Return (X, Y) of the center of cell containing provided text 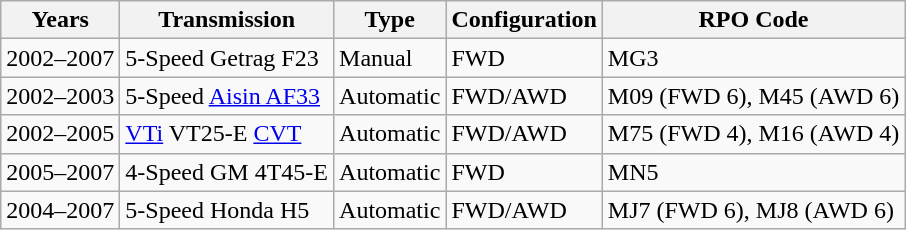
5-Speed Honda H5 (227, 210)
Years (60, 20)
Transmission (227, 20)
2005–2007 (60, 172)
5-Speed Aisin AF33 (227, 96)
2002–2003 (60, 96)
MJ7 (FWD 6), MJ8 (AWD 6) (753, 210)
RPO Code (753, 20)
2002–2007 (60, 58)
Manual (390, 58)
VTi VT25-E CVT (227, 134)
MN5 (753, 172)
4-Speed GM 4T45-E (227, 172)
5-Speed Getrag F23 (227, 58)
M09 (FWD 6), M45 (AWD 6) (753, 96)
Configuration (524, 20)
M75 (FWD 4), M16 (AWD 4) (753, 134)
2004–2007 (60, 210)
2002–2005 (60, 134)
MG3 (753, 58)
Type (390, 20)
